Return (x, y) of the center of cell containing provided text 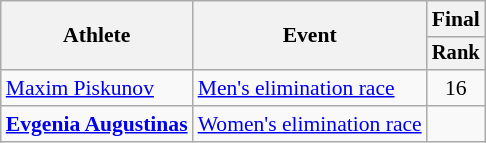
Final (456, 19)
Athlete (97, 36)
Men's elimination race (310, 88)
Maxim Piskunov (97, 88)
16 (456, 88)
Rank (456, 54)
Event (310, 36)
Women's elimination race (310, 124)
Evgenia Augustinas (97, 124)
